Search for the cell housing the specified text and yield its [X, Y] center coordinate. 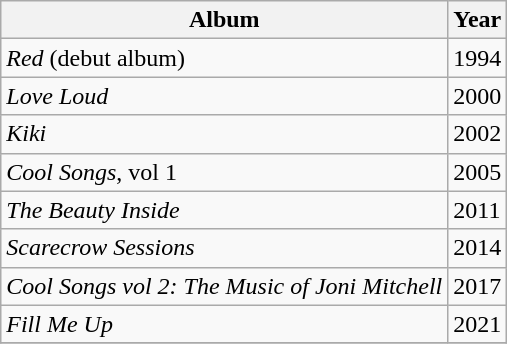
Love Loud [224, 96]
Album [224, 20]
Red (debut album) [224, 58]
Cool Songs, vol 1 [224, 172]
2000 [478, 96]
2011 [478, 210]
Scarecrow Sessions [224, 248]
2002 [478, 134]
2017 [478, 286]
2021 [478, 324]
The Beauty Inside [224, 210]
Cool Songs vol 2: The Music of Joni Mitchell [224, 286]
Kiki [224, 134]
2005 [478, 172]
Year [478, 20]
1994 [478, 58]
Fill Me Up [224, 324]
2014 [478, 248]
